Return (X, Y) of the center of cell containing provided text 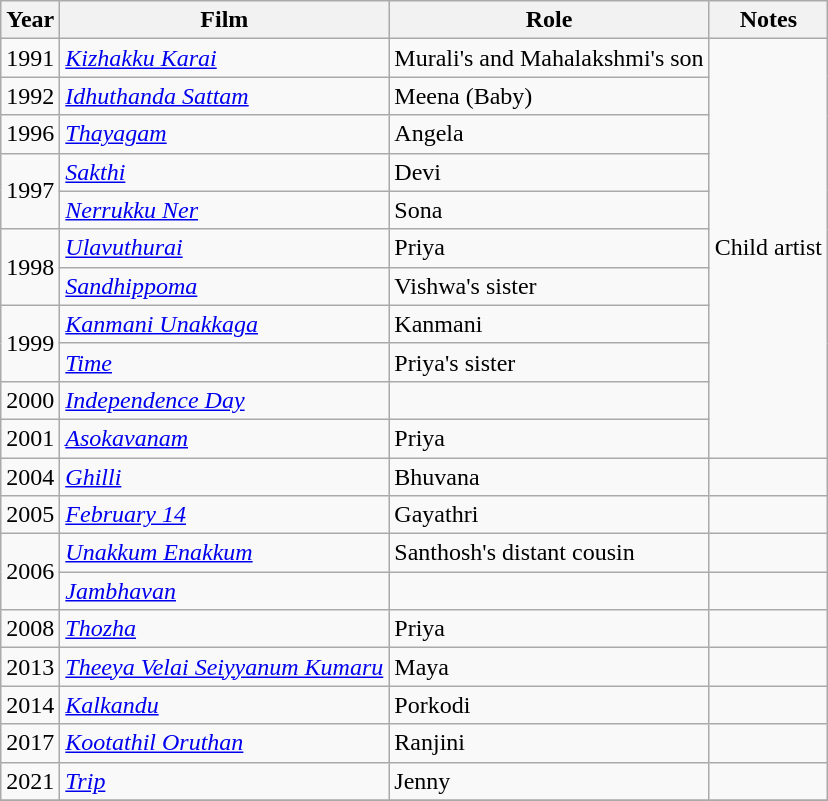
Idhuthanda Sattam (224, 96)
Asokavanam (224, 438)
Sandhippoma (224, 286)
Unakkum Enakkum (224, 553)
Kanmani (549, 324)
Jambhavan (224, 591)
Sakthi (224, 172)
Year (30, 20)
2001 (30, 438)
2008 (30, 629)
1992 (30, 96)
Kizhakku Karai (224, 58)
Meena (Baby) (549, 96)
Notes (768, 20)
1998 (30, 267)
2000 (30, 400)
Thayagam (224, 134)
Film (224, 20)
2005 (30, 515)
Ranjini (549, 743)
Jenny (549, 781)
Ghilli (224, 477)
2017 (30, 743)
Kalkandu (224, 705)
Santhosh's distant cousin (549, 553)
Role (549, 20)
1996 (30, 134)
Devi (549, 172)
Time (224, 362)
1999 (30, 343)
Priya's sister (549, 362)
Kootathil Oruthan (224, 743)
Vishwa's sister (549, 286)
2006 (30, 572)
Gayathri (549, 515)
Independence Day (224, 400)
Sona (549, 210)
1997 (30, 191)
Theeya Velai Seiyyanum Kumaru (224, 667)
February 14 (224, 515)
2013 (30, 667)
Bhuvana (549, 477)
Kanmani Unakkaga (224, 324)
1991 (30, 58)
Murali's and Mahalakshmi's son (549, 58)
Child artist (768, 248)
2021 (30, 781)
Maya (549, 667)
Ulavuthurai (224, 248)
Trip (224, 781)
2014 (30, 705)
Nerrukku Ner (224, 210)
Angela (549, 134)
Thozha (224, 629)
2004 (30, 477)
Porkodi (549, 705)
